Scan for the cell matching the given text and deliver its [X, Y] coordinate at center. 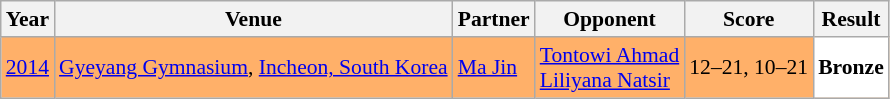
Bronze [851, 68]
Gyeyang Gymnasium, Incheon, South Korea [254, 68]
Result [851, 19]
2014 [28, 68]
Year [28, 19]
Partner [494, 19]
Tontowi Ahmad Liliyana Natsir [610, 68]
Venue [254, 19]
Opponent [610, 19]
Ma Jin [494, 68]
12–21, 10–21 [748, 68]
Score [748, 19]
